Locate the cell with the specified text and output its [x, y] center coordinate. 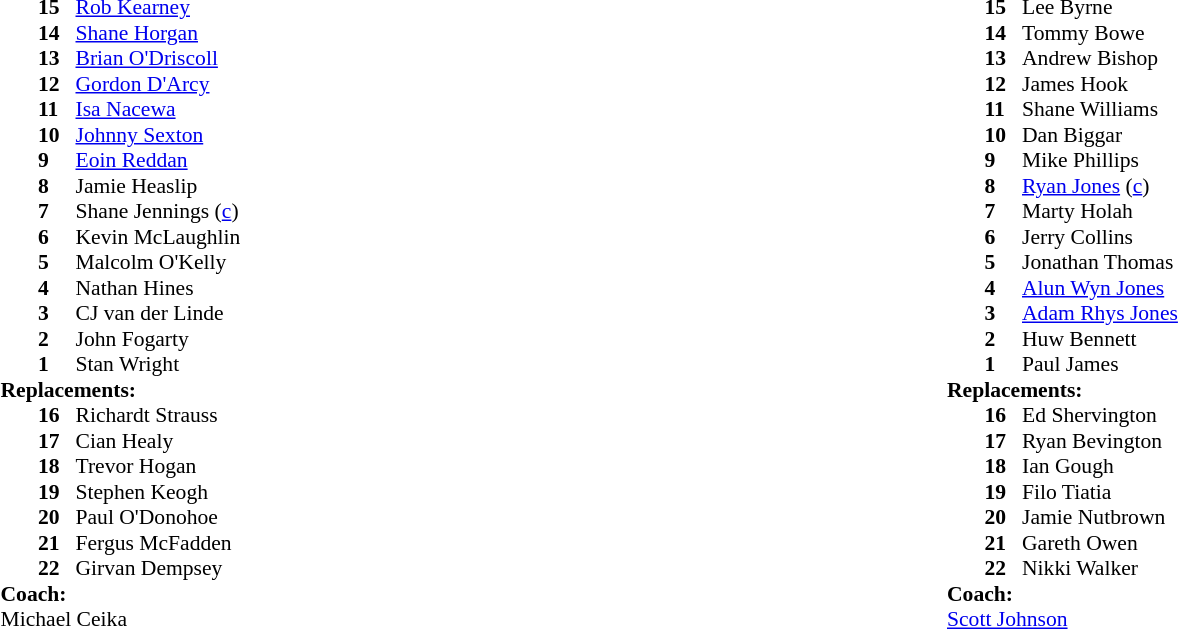
Cian Healy [158, 441]
Jamie Heaslip [158, 186]
Marty Holah [1100, 211]
Stan Wright [158, 365]
Nathan Hines [158, 288]
Gareth Owen [1100, 543]
Paul James [1100, 365]
Malcolm O'Kelly [158, 263]
Nikki Walker [1100, 569]
Filo Tiatia [1100, 492]
Richardt Strauss [158, 415]
Jamie Nutbrown [1100, 517]
Dan Biggar [1100, 135]
Kevin McLaughlin [158, 237]
Shane Jennings (c) [158, 211]
James Hook [1100, 84]
CJ van der Linde [158, 313]
Ed Shervington [1100, 415]
Ryan Jones (c) [1100, 186]
Alun Wyn Jones [1100, 288]
Jonathan Thomas [1100, 263]
Andrew Bishop [1100, 59]
Ryan Bevington [1100, 441]
Stephen Keogh [158, 492]
Gordon D'Arcy [158, 84]
Mike Phillips [1100, 161]
Tommy Bowe [1100, 33]
Ian Gough [1100, 467]
Jerry Collins [1100, 237]
Brian O'Driscoll [158, 59]
Isa Nacewa [158, 109]
Trevor Hogan [158, 467]
Adam Rhys Jones [1100, 313]
John Fogarty [158, 339]
Shane Williams [1100, 109]
Johnny Sexton [158, 135]
Paul O'Donohoe [158, 517]
Eoin Reddan [158, 161]
Fergus McFadden [158, 543]
Girvan Dempsey [158, 569]
Shane Horgan [158, 33]
Huw Bennett [1100, 339]
